Return the [x, y] coordinate for the center point of the cell that contains the specified text.  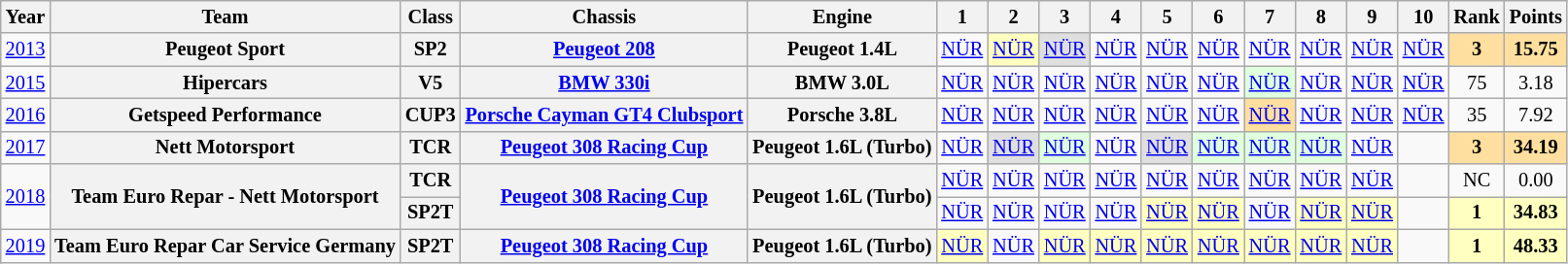
15.75 [1536, 49]
Peugeot 1.4L [842, 49]
9 [1373, 16]
BMW 330i [605, 82]
2018 [25, 196]
Year [25, 16]
Points [1536, 16]
34.83 [1536, 213]
2017 [25, 148]
Engine [842, 16]
Chassis [605, 16]
8 [1320, 16]
Class [431, 16]
2016 [25, 115]
Getspeed Performance [226, 115]
NC [1478, 181]
Rank [1478, 16]
7 [1270, 16]
Team [226, 16]
Nett Motorsport [226, 148]
48.33 [1536, 246]
2015 [25, 82]
V5 [431, 82]
BMW 3.0L [842, 82]
Peugeot Sport [226, 49]
5 [1167, 16]
Team Euro Repar Car Service Germany [226, 246]
2019 [25, 246]
6 [1219, 16]
4 [1116, 16]
7.92 [1536, 115]
Peugeot 208 [605, 49]
Hipercars [226, 82]
Porsche 3.8L [842, 115]
34.19 [1536, 148]
Team Euro Repar - Nett Motorsport [226, 196]
Porsche Cayman GT4 Clubsport [605, 115]
75 [1478, 82]
2013 [25, 49]
0.00 [1536, 181]
3.18 [1536, 82]
10 [1423, 16]
SP2 [431, 49]
CUP3 [431, 115]
2 [1013, 16]
35 [1478, 115]
